For the text-containing cell, return its midpoint in (X, Y) coordinate format. 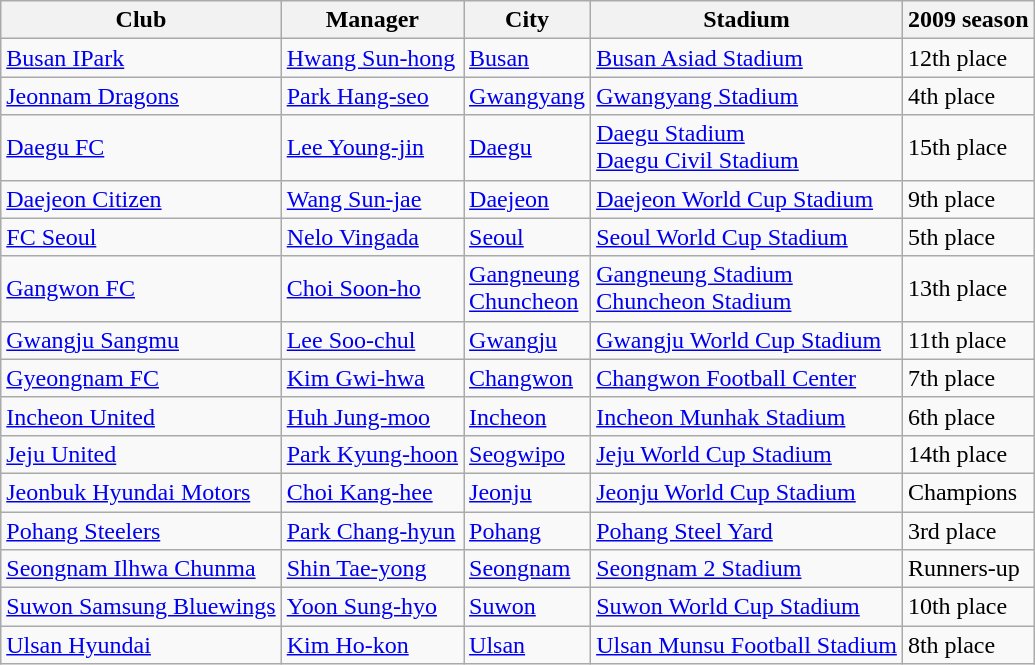
Gwangju Sangmu (141, 340)
5th place (968, 237)
Changwon Football Center (747, 378)
9th place (968, 199)
Gwangju (528, 340)
Suwon World Cup Stadium (747, 607)
7th place (968, 378)
Seoul World Cup Stadium (747, 237)
Kim Gwi-hwa (372, 378)
Pohang (528, 531)
2009 season (968, 20)
Gangwon FC (141, 288)
Suwon (528, 607)
Seongnam Ilhwa Chunma (141, 569)
Club (141, 20)
Yoon Sung-hyo (372, 607)
Busan (528, 58)
11th place (968, 340)
Pohang Steel Yard (747, 531)
Busan Asiad Stadium (747, 58)
Gwangyang Stadium (747, 96)
Changwon (528, 378)
4th place (968, 96)
Jeju United (141, 454)
Gangneung StadiumChuncheon Stadium (747, 288)
Incheon United (141, 416)
13th place (968, 288)
GangneungChuncheon (528, 288)
Seongnam 2 Stadium (747, 569)
Incheon Munhak Stadium (747, 416)
Manager (372, 20)
Busan IPark (141, 58)
8th place (968, 645)
Gyeongnam FC (141, 378)
Lee Young-jin (372, 148)
Seongnam (528, 569)
Daegu FC (141, 148)
Daejeon World Cup Stadium (747, 199)
Jeonju World Cup Stadium (747, 492)
12th place (968, 58)
Runners-up (968, 569)
Suwon Samsung Bluewings (141, 607)
Lee Soo-chul (372, 340)
Choi Kang-hee (372, 492)
14th place (968, 454)
Ulsan Hyundai (141, 645)
Choi Soon-ho (372, 288)
Jeju World Cup Stadium (747, 454)
Park Hang-seo (372, 96)
Hwang Sun-hong (372, 58)
Shin Tae-yong (372, 569)
Park Kyung-hoon (372, 454)
FC Seoul (141, 237)
Jeonju (528, 492)
Park Chang-hyun (372, 531)
Seogwipo (528, 454)
Champions (968, 492)
Daegu (528, 148)
Wang Sun-jae (372, 199)
Kim Ho-kon (372, 645)
15th place (968, 148)
Daejeon Citizen (141, 199)
6th place (968, 416)
City (528, 20)
Daejeon (528, 199)
Nelo Vingada (372, 237)
Gwangju World Cup Stadium (747, 340)
Gwangyang (528, 96)
Pohang Steelers (141, 531)
10th place (968, 607)
Daegu StadiumDaegu Civil Stadium (747, 148)
Huh Jung-moo (372, 416)
Stadium (747, 20)
Jeonbuk Hyundai Motors (141, 492)
Ulsan Munsu Football Stadium (747, 645)
Ulsan (528, 645)
3rd place (968, 531)
Incheon (528, 416)
Seoul (528, 237)
Jeonnam Dragons (141, 96)
